Detect which cell encompasses the target text, then output its [X, Y] center coordinate. 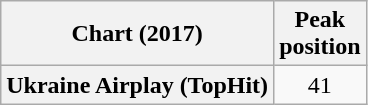
Peakposition [320, 34]
41 [320, 85]
Ukraine Airplay (TopHit) [138, 85]
Chart (2017) [138, 34]
